From the cell containing the given text, extract its center point as [X, Y] coordinate. 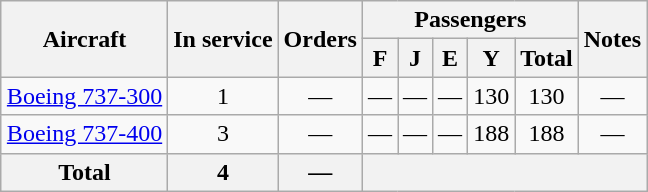
1 [223, 96]
Notes [612, 39]
Aircraft [84, 39]
Boeing 737-300 [84, 96]
3 [223, 134]
Y [492, 58]
E [450, 58]
F [380, 58]
4 [223, 172]
Orders [320, 39]
J [416, 58]
In service [223, 39]
Boeing 737-400 [84, 134]
Passengers [470, 20]
